For the text-containing cell, return its midpoint in [x, y] coordinate format. 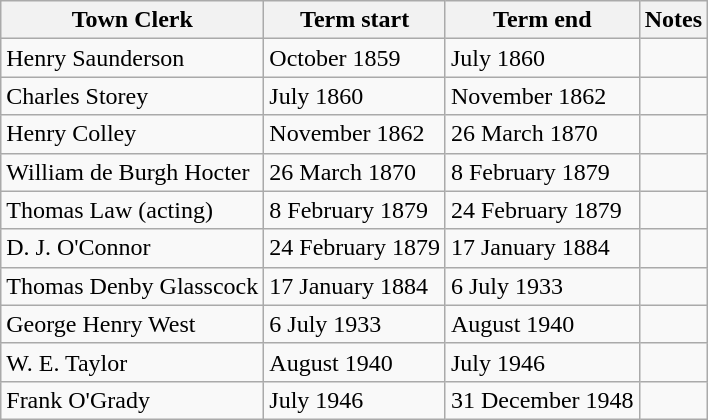
Henry Colley [132, 134]
D. J. O'Connor [132, 248]
Term start [355, 20]
William de Burgh Hocter [132, 172]
Notes [673, 20]
Frank O'Grady [132, 400]
Thomas Denby Glasscock [132, 286]
Town Clerk [132, 20]
Thomas Law (acting) [132, 210]
Charles Storey [132, 96]
Term end [542, 20]
31 December 1948 [542, 400]
W. E. Taylor [132, 362]
George Henry West [132, 324]
October 1859 [355, 58]
Henry Saunderson [132, 58]
